Capture the cell that displays the provided text and extract its [x, y] central coordinate. 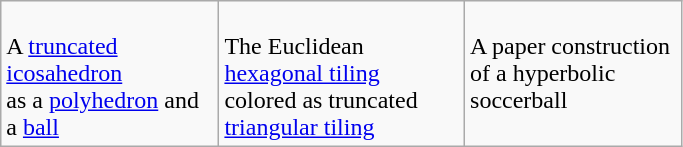
The Euclidean hexagonal tilingcolored as truncatedtriangular tiling [342, 74]
A truncated icosahedronas a polyhedron and a ball [110, 74]
A paper constructionof a hyperbolic soccerball [574, 74]
